Search for the cell housing the specified text and yield its [x, y] center coordinate. 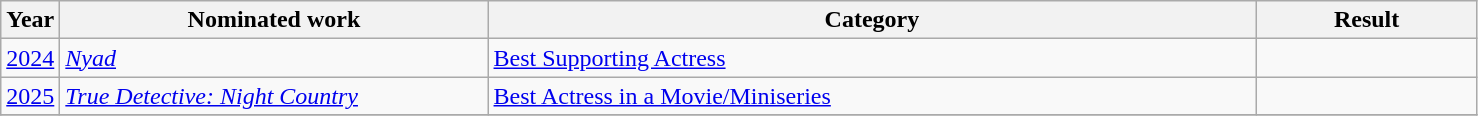
Nyad [274, 58]
Category [872, 20]
Best Actress in a Movie/Miniseries [872, 96]
Year [30, 20]
True Detective: Night Country [274, 96]
Best Supporting Actress [872, 58]
Nominated work [274, 20]
2024 [30, 58]
Result [1366, 20]
2025 [30, 96]
